Scan for the cell matching the given text and deliver its [X, Y] coordinate at center. 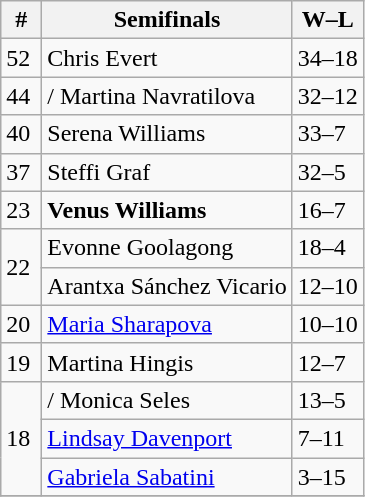
W–L [328, 20]
Venus Williams [167, 210]
12–7 [328, 362]
34–18 [328, 58]
18–4 [328, 248]
10–10 [328, 324]
Maria Sharapova [167, 324]
Evonne Goolagong [167, 248]
16–7 [328, 210]
52 [22, 58]
Serena Williams [167, 134]
32–5 [328, 172]
40 [22, 134]
12–10 [328, 286]
33–7 [328, 134]
13–5 [328, 400]
/ Martina Navratilova [167, 96]
44 [22, 96]
3–15 [328, 477]
/ Monica Seles [167, 400]
# [22, 20]
23 [22, 210]
32–12 [328, 96]
Gabriela Sabatini [167, 477]
22 [22, 267]
Steffi Graf [167, 172]
Chris Evert [167, 58]
Semifinals [167, 20]
Martina Hingis [167, 362]
19 [22, 362]
20 [22, 324]
18 [22, 438]
Lindsay Davenport [167, 438]
Arantxa Sánchez Vicario [167, 286]
7–11 [328, 438]
37 [22, 172]
